Capture the cell that displays the provided text and extract its [X, Y] central coordinate. 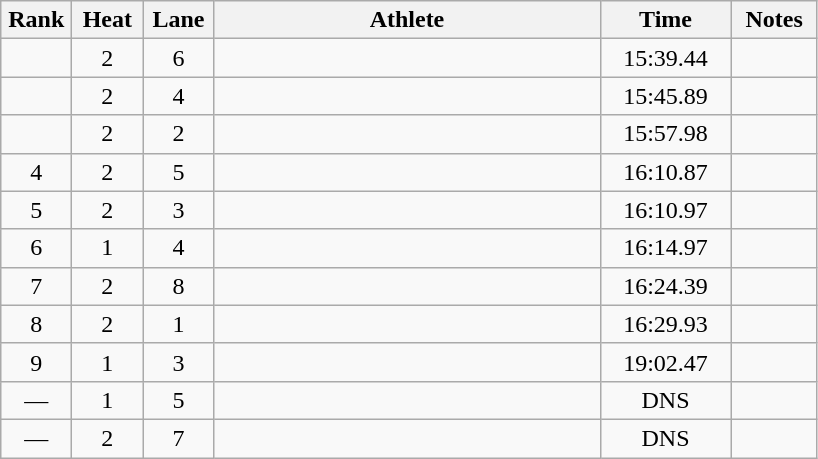
15:39.44 [666, 58]
Heat [108, 20]
Time [666, 20]
16:10.87 [666, 172]
16:10.97 [666, 210]
16:29.93 [666, 324]
16:14.97 [666, 248]
16:24.39 [666, 286]
19:02.47 [666, 362]
Lane [178, 20]
15:57.98 [666, 134]
15:45.89 [666, 96]
Rank [36, 20]
9 [36, 362]
Athlete [407, 20]
Notes [774, 20]
